Extract the (x, y) coordinate from the center of the cell holding the provided text.  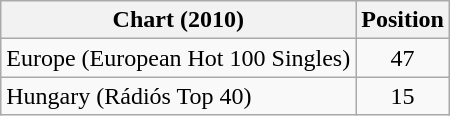
Europe (European Hot 100 Singles) (178, 58)
15 (403, 96)
Hungary (Rádiós Top 40) (178, 96)
Position (403, 20)
47 (403, 58)
Chart (2010) (178, 20)
